Output the [X, Y] coordinate of the center of the cell containing the given text.  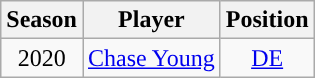
Season [42, 20]
2020 [42, 58]
DE [267, 58]
Chase Young [151, 58]
Player [151, 20]
Position [267, 20]
